Find where the given text appears and provide that cell's center as [x, y] coordinate. 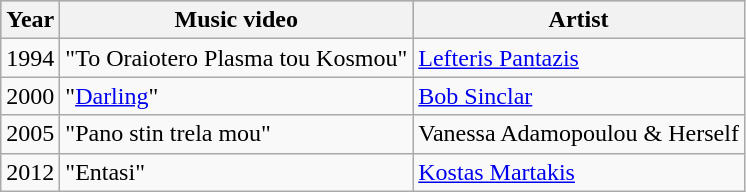
Artist [579, 20]
2005 [30, 134]
1994 [30, 58]
"Darling" [236, 96]
Music video [236, 20]
"To Oraiotero Plasma tou Kosmou" [236, 58]
2012 [30, 172]
Bob Sinclar [579, 96]
"Pano stin trela mou" [236, 134]
Vanessa Adamopoulou & Herself [579, 134]
Kostas Martakis [579, 172]
Year [30, 20]
"Entasi" [236, 172]
Lefteris Pantazis [579, 58]
2000 [30, 96]
